Scan for the cell matching the given text and deliver its [x, y] coordinate at center. 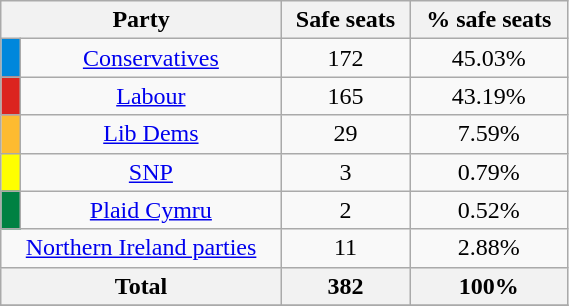
11 [345, 248]
0.79% [489, 172]
382 [345, 286]
% safe seats [489, 20]
3 [345, 172]
29 [345, 134]
2.88% [489, 248]
0.52% [489, 210]
172 [345, 58]
Safe seats [345, 20]
Plaid Cymru [150, 210]
Total [142, 286]
45.03% [489, 58]
7.59% [489, 134]
Party [142, 20]
165 [345, 96]
2 [345, 210]
Lib Dems [150, 134]
SNP [150, 172]
43.19% [489, 96]
Northern Ireland parties [142, 248]
100% [489, 286]
Conservatives [150, 58]
Labour [150, 96]
